Find where the given text appears and provide that cell's center as [x, y] coordinate. 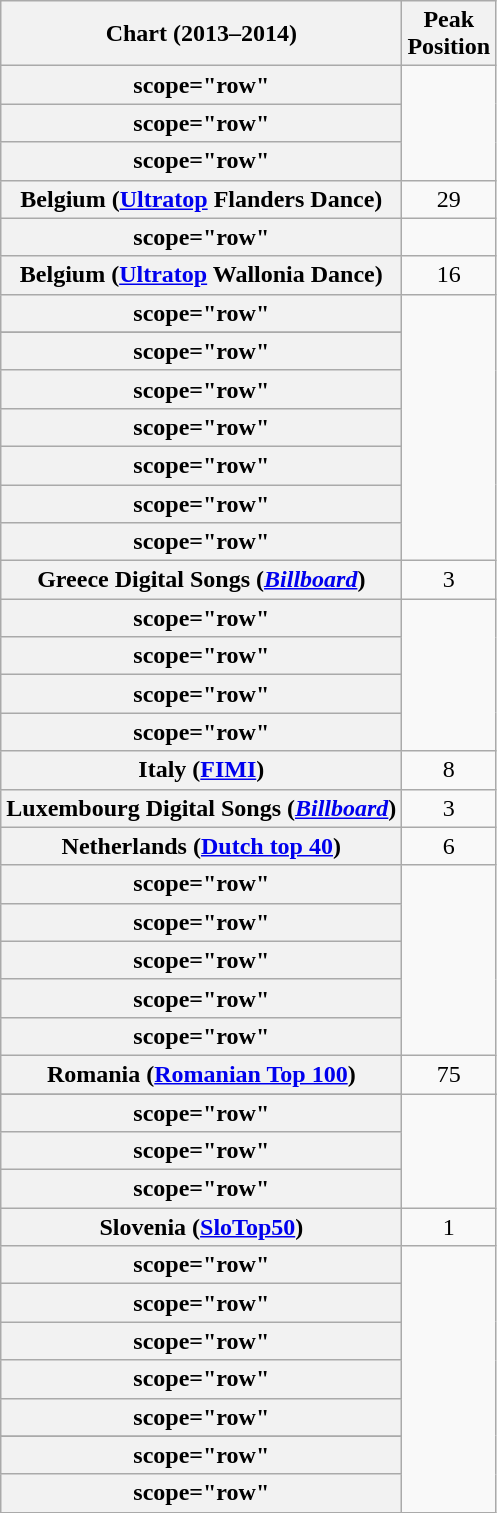
Netherlands (Dutch top 40) [202, 846]
29 [449, 199]
75 [449, 1074]
Belgium (Ultratop Flanders Dance) [202, 199]
Chart (2013–2014) [202, 34]
8 [449, 770]
Italy (FIMI) [202, 770]
Belgium (Ultratop Wallonia Dance) [202, 275]
Greece Digital Songs (Billboard) [202, 580]
1 [449, 1227]
16 [449, 275]
6 [449, 846]
Slovenia (SloTop50) [202, 1227]
Luxembourg Digital Songs (Billboard) [202, 808]
Romania (Romanian Top 100) [202, 1074]
Peak Position [449, 34]
